Extract the [x, y] coordinate from the center of the cell holding the provided text.  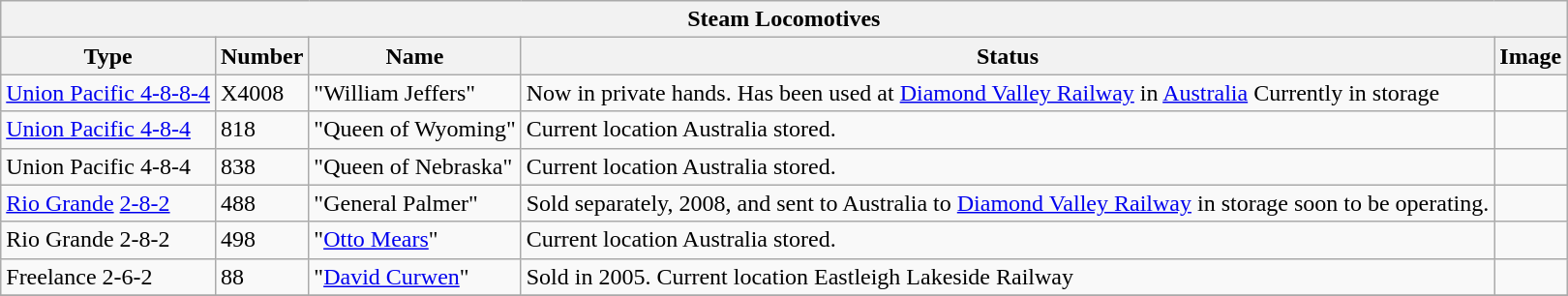
Image [1531, 56]
Number [261, 56]
"Otto Mears" [414, 240]
838 [261, 166]
"William Jeffers" [414, 93]
Sold in 2005. Current location Eastleigh Lakeside Railway [1008, 277]
"General Palmer" [414, 203]
Sold separately, 2008, and sent to Australia to Diamond Valley Railway in storage soon to be operating. [1008, 203]
"Queen of Nebraska" [414, 166]
Steam Locomotives [784, 19]
Now in private hands. Has been used at Diamond Valley Railway in Australia Currently in storage [1008, 93]
Type [108, 56]
488 [261, 203]
Status [1008, 56]
Name [414, 56]
Union Pacific 4-8-8-4 [108, 93]
"David Curwen" [414, 277]
88 [261, 277]
498 [261, 240]
818 [261, 130]
Freelance 2-6-2 [108, 277]
X4008 [261, 93]
"Queen of Wyoming" [414, 130]
